Provide the [X, Y] coordinate of the cell's center where the given text is located.  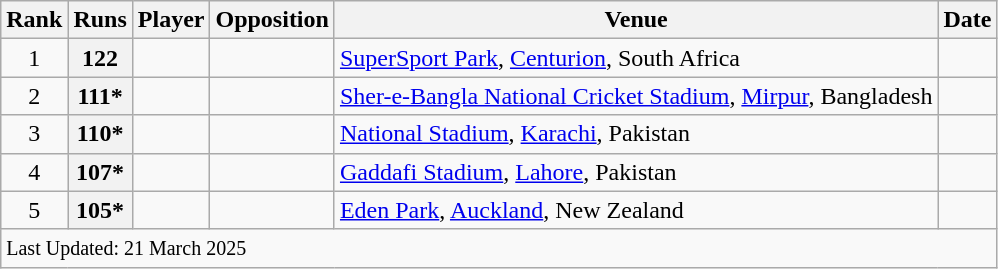
Venue [636, 20]
2 [34, 96]
5 [34, 210]
3 [34, 134]
National Stadium, Karachi, Pakistan [636, 134]
Opposition [272, 20]
107* [100, 172]
Sher-e-Bangla National Cricket Stadium, Mirpur, Bangladesh [636, 96]
Player [171, 20]
Gaddafi Stadium, Lahore, Pakistan [636, 172]
Runs [100, 20]
Rank [34, 20]
SuperSport Park, Centurion, South Africa [636, 58]
105* [100, 210]
111* [100, 96]
Date [968, 20]
1 [34, 58]
122 [100, 58]
Eden Park, Auckland, New Zealand [636, 210]
110* [100, 134]
4 [34, 172]
Last Updated: 21 March 2025 [499, 248]
